Detect which cell encompasses the target text, then output its [x, y] center coordinate. 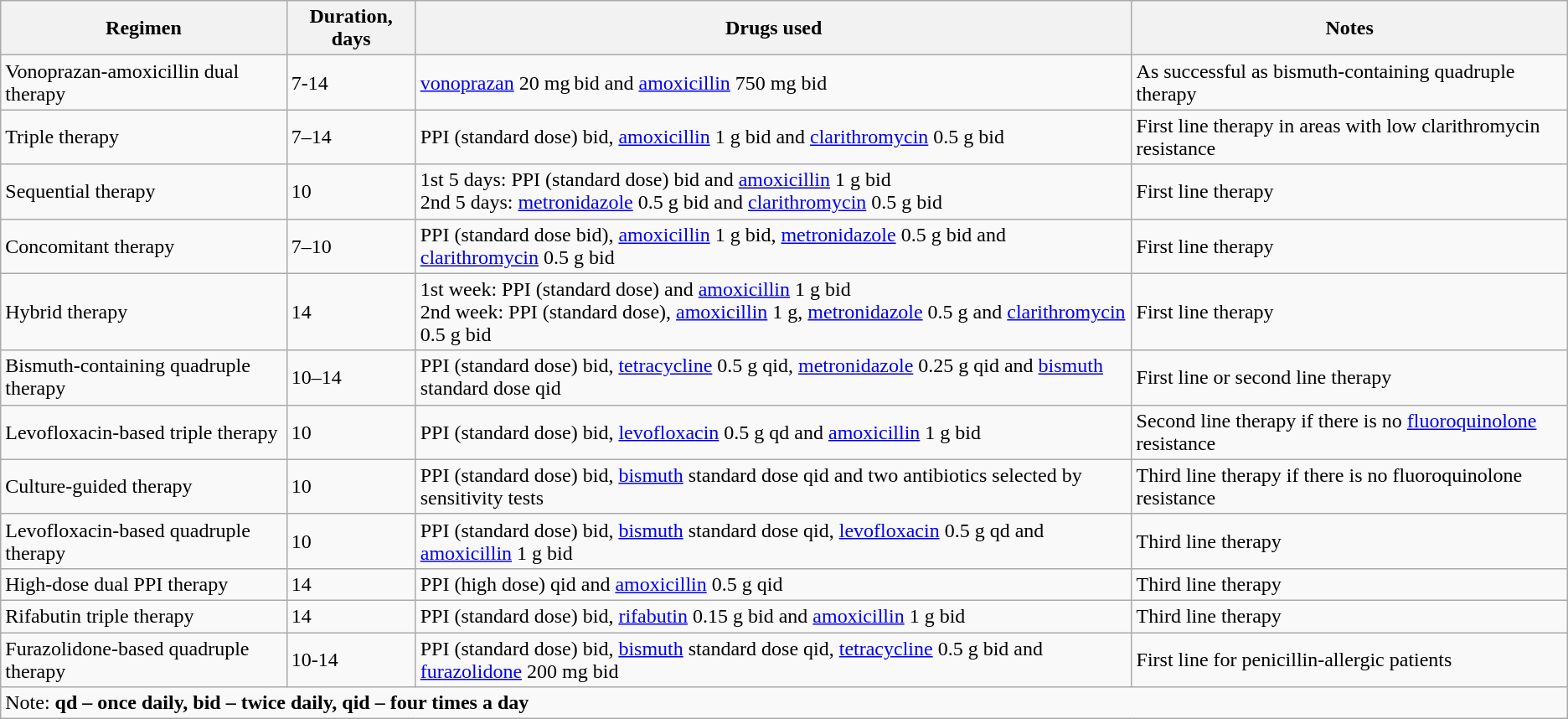
PPI (standard dose) bid, bismuth standard dose qid, levofloxacin 0.5 g qd and amoxicillin 1 g bid [774, 541]
Sequential therapy [144, 191]
As successful as bismuth-containing quadruple therapy [1349, 82]
10–14 [351, 377]
Vonoprazan-amoxicillin dual therapy [144, 82]
PPI (standard dose) bid, tetracycline 0.5 g qid, metronidazole 0.25 g qid and bismuth standard dose qid [774, 377]
Rifabutin triple therapy [144, 616]
Duration, days [351, 28]
Triple therapy [144, 137]
First line or second line therapy [1349, 377]
Notes [1349, 28]
PPI (standard dose) bid, bismuth standard dose qid and two antibiotics selected by sensitivity tests [774, 486]
First line for penicillin-allergic patients [1349, 659]
1st 5 days: PPI (standard dose) bid and amoxicillin 1 g bid2nd 5 days: metronidazole 0.5 g bid and clarithromycin 0.5 g bid [774, 191]
vonoprazan 20 mg bid and amoxicillin 750 mg bid [774, 82]
1st week: PPI (standard dose) and amoxicillin 1 g bid2nd week: PPI (standard dose), amoxicillin 1 g, metronidazole 0.5 g and clarithromycin 0.5 g bid [774, 312]
10-14 [351, 659]
Bismuth-containing quadruple therapy [144, 377]
Levofloxacin-based triple therapy [144, 432]
PPI (standard dose) bid, amoxicillin 1 g bid and clarithromycin 0.5 g bid [774, 137]
7–10 [351, 246]
Culture-guided therapy [144, 486]
Note: qd – once daily, bid – twice daily, qid – four times a day [784, 703]
Drugs used [774, 28]
7-14 [351, 82]
PPI (standard dose) bid, bismuth standard dose qid, tetracycline 0.5 g bid and furazolidone 200 mg bid [774, 659]
Second line therapy if there is no fluoroquinolone resistance [1349, 432]
Hybrid therapy [144, 312]
Furazolidone-based quadruple therapy [144, 659]
High-dose dual PPI therapy [144, 584]
Concomitant therapy [144, 246]
Third line therapy if there is no fluoroquinolone resistance [1349, 486]
PPI (standard dose) bid, rifabutin 0.15 g bid and amoxicillin 1 g bid [774, 616]
PPI (high dose) qid and amoxicillin 0.5 g qid [774, 584]
First line therapy in areas with low clarithromycin resistance [1349, 137]
PPI (standard dose) bid, levofloxacin 0.5 g qd and amoxicillin 1 g bid [774, 432]
7–14 [351, 137]
Regimen [144, 28]
PPI (standard dose bid), amoxicillin 1 g bid, metronidazole 0.5 g bid and clarithromycin 0.5 g bid [774, 246]
Levofloxacin-based quadruple therapy [144, 541]
